Find where the given text appears and provide that cell's center as [x, y] coordinate. 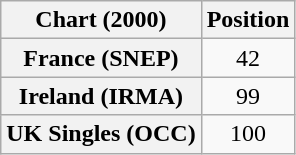
Ireland (IRMA) [101, 96]
Position [248, 20]
42 [248, 58]
France (SNEP) [101, 58]
99 [248, 96]
Chart (2000) [101, 20]
100 [248, 134]
UK Singles (OCC) [101, 134]
